Return (X, Y) of the center of cell containing provided text 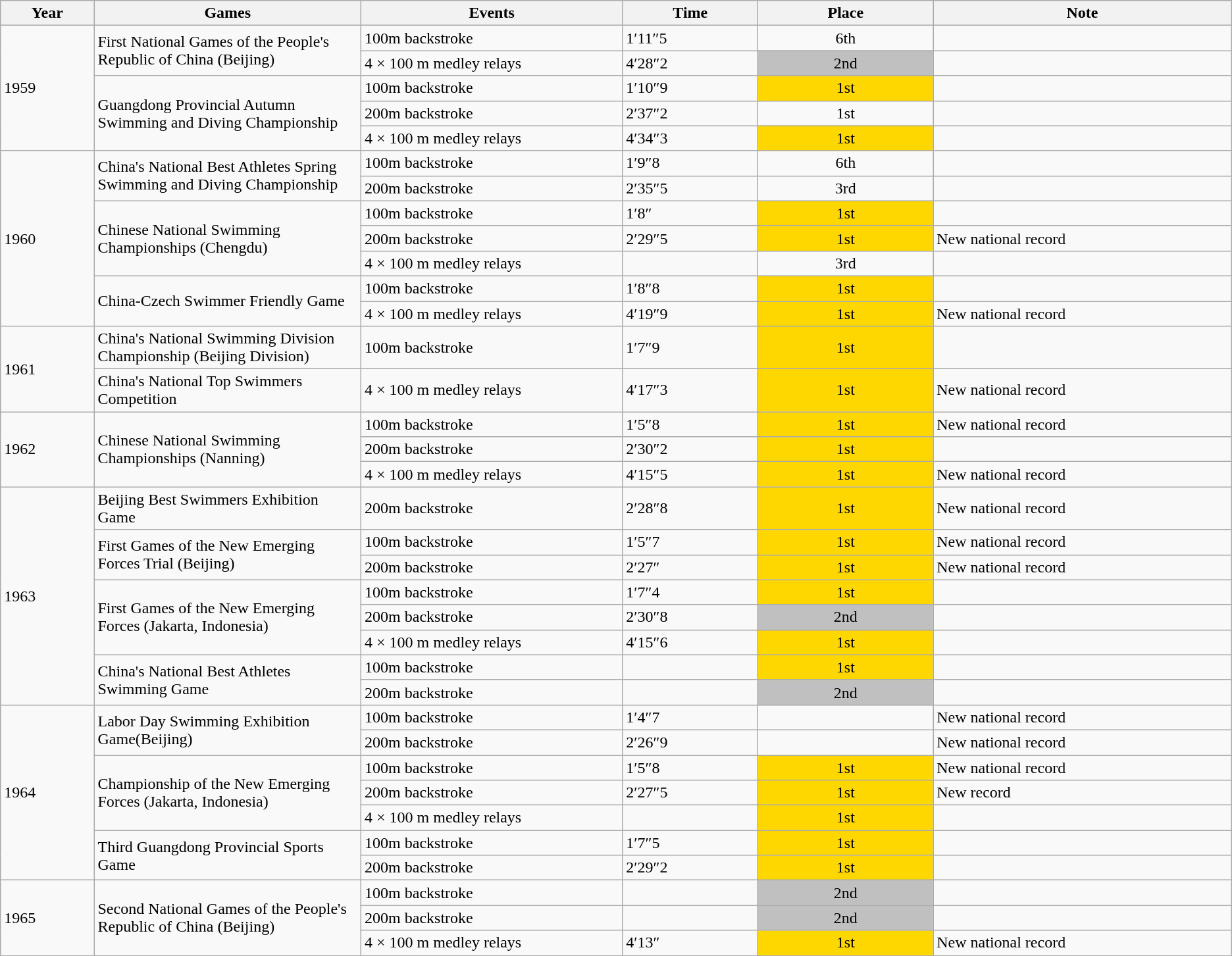
Games (228, 13)
Labor Day Swimming Exhibition Game(Beijing) (228, 730)
2′28″8 (690, 508)
Chinese National Swimming Championships (Nanning) (228, 449)
4′17″3 (690, 391)
1960 (47, 238)
4′15″5 (690, 474)
Events (492, 13)
4′19″9 (690, 314)
Championship of the New Emerging Forces (Jakarta, Indonesia) (228, 793)
1′11″5 (690, 38)
1′4″7 (690, 717)
1′10″9 (690, 88)
4′34″3 (690, 138)
Time (690, 13)
Third Guangdong Provincial Sports Game (228, 855)
1′8″8 (690, 288)
2′26″9 (690, 742)
New record (1083, 793)
2′30″2 (690, 449)
2′30″8 (690, 617)
2′29″2 (690, 868)
2′27″ (690, 567)
1959 (47, 88)
China's National Best Athletes Swimming Game (228, 680)
4′15″6 (690, 642)
China's National Top Swimmers Competition (228, 391)
China's National Swimming Division Championship (Beijing Division) (228, 347)
Place (846, 13)
Second National Games of the People's Republic of China (Beijing) (228, 918)
Note (1083, 13)
Beijing Best Swimmers Exhibition Game (228, 508)
First National Games of the People's Republic of China (Beijing) (228, 51)
Guangdong Provincial Autumn Swimming and Diving Championship (228, 113)
1′7″5 (690, 843)
1963 (47, 596)
1962 (47, 449)
1′7″4 (690, 592)
2′37″2 (690, 113)
1964 (47, 792)
1′5″7 (690, 542)
1′8″ (690, 213)
Chinese National Swimming Championships (Chengdu) (228, 238)
First Games of the New Emerging Forces (Jakarta, Indonesia) (228, 617)
2′27″5 (690, 793)
China-Czech Swimmer Friendly Game (228, 301)
4′13″ (690, 943)
1965 (47, 918)
1′7″9 (690, 347)
2′35″5 (690, 188)
China's National Best Athletes Spring Swimming and Diving Championship (228, 176)
4′28″2 (690, 63)
1′9″8 (690, 163)
1961 (47, 369)
2′29″5 (690, 238)
First Games of the New Emerging Forces Trial (Beijing) (228, 555)
Year (47, 13)
